Pinpoint the cell where the given text exists, returning its [X, Y] midpoint coordinate. 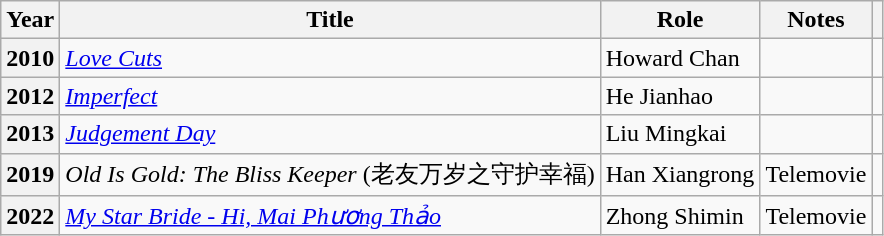
Old Is Gold: The Bliss Keeper (老友万岁之守护幸福) [330, 174]
Howard Chan [680, 58]
Imperfect [330, 96]
Love Cuts [330, 58]
Notes [816, 20]
2022 [30, 216]
Han Xiangrong [680, 174]
2012 [30, 96]
Title [330, 20]
Zhong Shimin [680, 216]
2019 [30, 174]
2010 [30, 58]
2013 [30, 134]
He Jianhao [680, 96]
My Star Bride - Hi, Mai Phương Thảo [330, 216]
Year [30, 20]
Role [680, 20]
Judgement Day [330, 134]
Liu Mingkai [680, 134]
